For the text-containing cell, return its midpoint in [x, y] coordinate format. 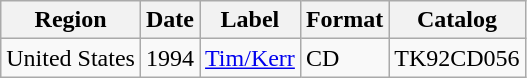
Format [344, 20]
Date [170, 20]
TK92CD056 [457, 58]
1994 [170, 58]
Region [71, 20]
Label [250, 20]
United States [71, 58]
CD [344, 58]
Catalog [457, 20]
Tim/Kerr [250, 58]
